Pinpoint the cell where the given text exists, returning its (X, Y) midpoint coordinate. 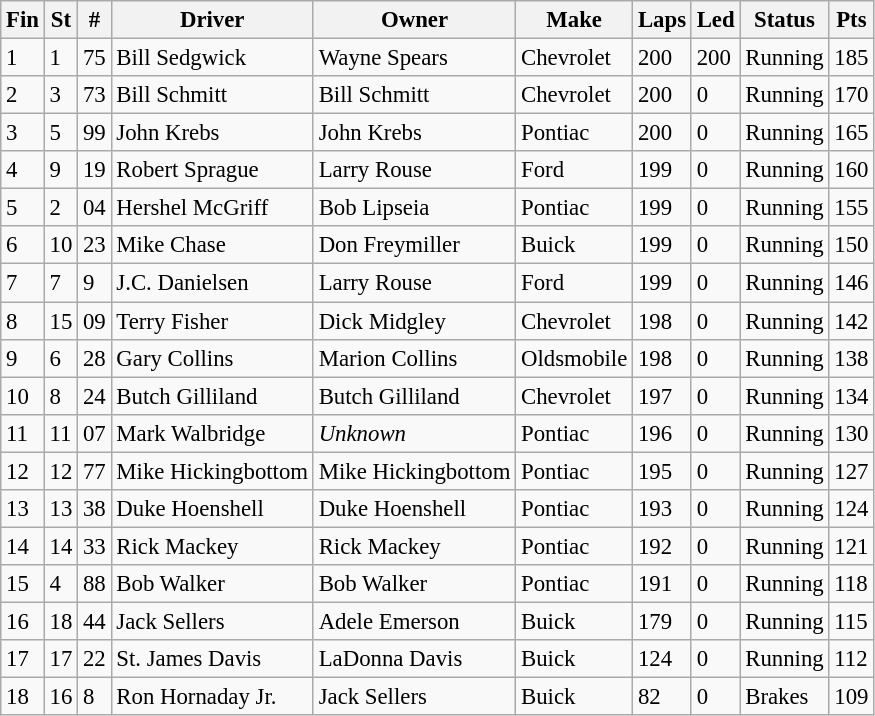
07 (94, 433)
88 (94, 584)
Laps (662, 20)
179 (662, 621)
118 (852, 584)
82 (662, 697)
170 (852, 95)
192 (662, 546)
155 (852, 208)
Led (716, 20)
Fin (23, 20)
75 (94, 58)
J.C. Danielsen (212, 283)
Dick Midgley (414, 321)
23 (94, 245)
185 (852, 58)
197 (662, 396)
Hershel McGriff (212, 208)
160 (852, 170)
28 (94, 358)
77 (94, 471)
Bill Sedgwick (212, 58)
130 (852, 433)
Wayne Spears (414, 58)
22 (94, 659)
191 (662, 584)
09 (94, 321)
38 (94, 509)
Ron Hornaday Jr. (212, 697)
Brakes (784, 697)
33 (94, 546)
24 (94, 396)
195 (662, 471)
Driver (212, 20)
193 (662, 509)
Robert Sprague (212, 170)
Mark Walbridge (212, 433)
73 (94, 95)
146 (852, 283)
04 (94, 208)
Oldsmobile (574, 358)
99 (94, 133)
Don Freymiller (414, 245)
St. James Davis (212, 659)
121 (852, 546)
St (60, 20)
112 (852, 659)
44 (94, 621)
Gary Collins (212, 358)
Make (574, 20)
Adele Emerson (414, 621)
115 (852, 621)
127 (852, 471)
Bob Lipseia (414, 208)
LaDonna Davis (414, 659)
Owner (414, 20)
134 (852, 396)
Unknown (414, 433)
109 (852, 697)
Status (784, 20)
138 (852, 358)
142 (852, 321)
150 (852, 245)
Mike Chase (212, 245)
196 (662, 433)
Pts (852, 20)
Marion Collins (414, 358)
Terry Fisher (212, 321)
19 (94, 170)
165 (852, 133)
# (94, 20)
